Locate the cell with the specified text and output its (X, Y) center coordinate. 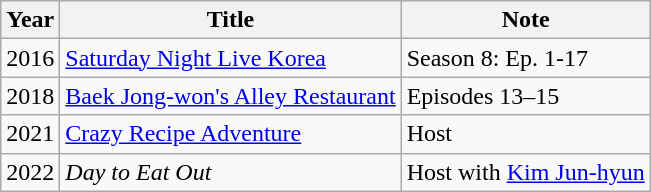
Season 8: Ep. 1-17 (526, 58)
2022 (30, 172)
Host (526, 134)
Title (230, 20)
2018 (30, 96)
Crazy Recipe Adventure (230, 134)
Year (30, 20)
Host with Kim Jun-hyun (526, 172)
Saturday Night Live Korea (230, 58)
Baek Jong-won's Alley Restaurant (230, 96)
2021 (30, 134)
Note (526, 20)
2016 (30, 58)
Day to Eat Out (230, 172)
Episodes 13–15 (526, 96)
